Return the [x, y] coordinate for the center point of the cell that contains the specified text.  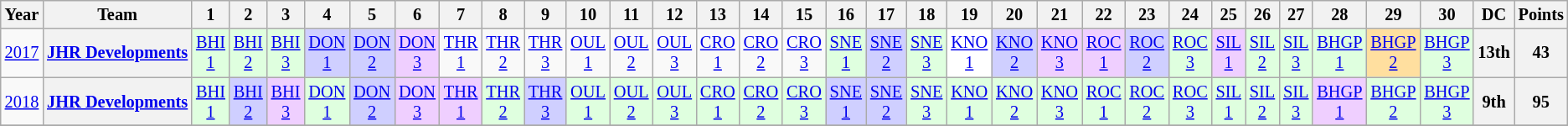
2017 [22, 53]
19 [969, 14]
8 [503, 14]
1 [211, 14]
18 [926, 14]
13th [1493, 53]
17 [886, 14]
14 [761, 14]
Year [22, 14]
20 [1014, 14]
9th [1493, 102]
27 [1296, 14]
43 [1541, 53]
Points [1541, 14]
22 [1104, 14]
9 [545, 14]
12 [674, 14]
6 [417, 14]
15 [804, 14]
3 [286, 14]
2 [248, 14]
29 [1393, 14]
21 [1060, 14]
16 [846, 14]
25 [1229, 14]
DC [1493, 14]
2018 [22, 102]
7 [461, 14]
10 [588, 14]
26 [1262, 14]
11 [632, 14]
5 [372, 14]
30 [1447, 14]
24 [1190, 14]
95 [1541, 102]
Team [117, 14]
28 [1339, 14]
23 [1147, 14]
13 [718, 14]
4 [327, 14]
